Return the (X, Y) coordinate for the center point of the cell that contains the specified text.  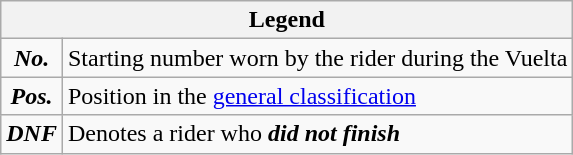
Pos. (32, 96)
Legend (287, 20)
No. (32, 58)
Position in the general classification (317, 96)
Starting number worn by the rider during the Vuelta (317, 58)
Denotes a rider who did not finish (317, 134)
DNF (32, 134)
